Identify which cell holds the provided text, then report its (X, Y) central coordinate. 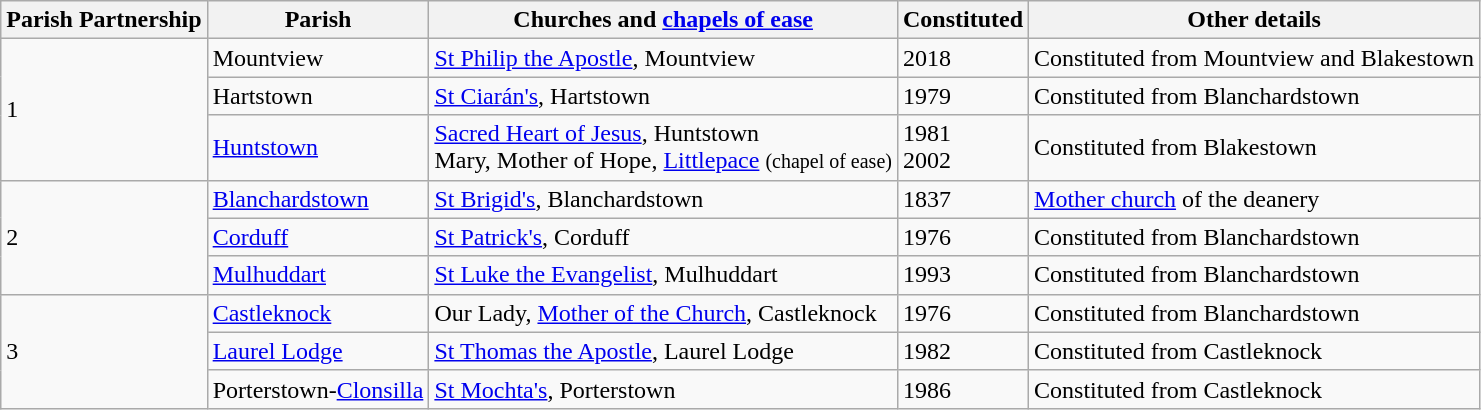
Our Lady, Mother of the Church, Castleknock (664, 313)
St Brigid's, Blanchardstown (664, 199)
Constituted from Mountview and Blakestown (1254, 58)
2 (104, 237)
Parish (318, 20)
1993 (962, 275)
Constituted from Blakestown (1254, 148)
St Luke the Evangelist, Mulhuddart (664, 275)
Laurel Lodge (318, 351)
1837 (962, 199)
St Patrick's, Corduff (664, 237)
Blanchardstown (318, 199)
Mulhuddart (318, 275)
3 (104, 351)
Hartstown (318, 96)
Corduff (318, 237)
Sacred Heart of Jesus, HuntstownMary, Mother of Hope, Littlepace (chapel of ease) (664, 148)
Mother church of the deanery (1254, 199)
St Philip the Apostle, Mountview (664, 58)
1 (104, 110)
Castleknock (318, 313)
St Thomas the Apostle, Laurel Lodge (664, 351)
1986 (962, 389)
Churches and chapels of ease (664, 20)
Huntstown (318, 148)
2018 (962, 58)
Constituted (962, 20)
Parish Partnership (104, 20)
1982 (962, 351)
Porterstown-Clonsilla (318, 389)
St Mochta's, Porterstown (664, 389)
19812002 (962, 148)
1979 (962, 96)
Other details (1254, 20)
St Ciarán's, Hartstown (664, 96)
Mountview (318, 58)
